Find where the given text appears and provide that cell's center as (x, y) coordinate. 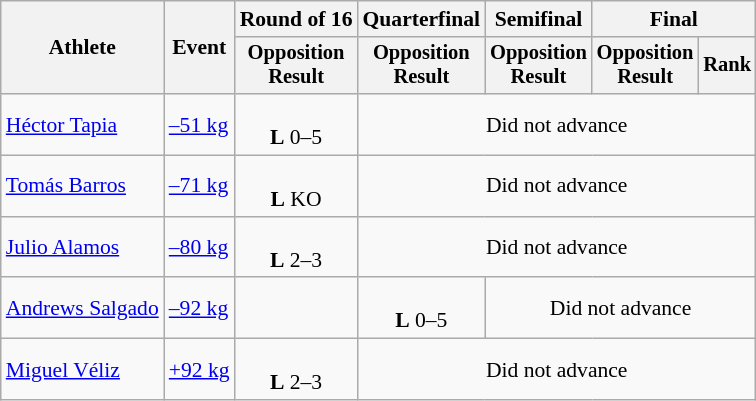
Andrews Salgado (82, 308)
Tomás Barros (82, 186)
Semifinal (538, 19)
Round of 16 (296, 19)
Final (674, 19)
Event (200, 48)
Quarterfinal (422, 19)
–92 kg (200, 308)
Héctor Tapia (82, 124)
Miguel Véliz (82, 370)
Athlete (82, 48)
–71 kg (200, 186)
Rank (727, 66)
Julio Alamos (82, 248)
+92 kg (200, 370)
–80 kg (200, 248)
–51 kg (200, 124)
L KO (296, 186)
